Extract the (x, y) coordinate from the center of the cell holding the provided text.  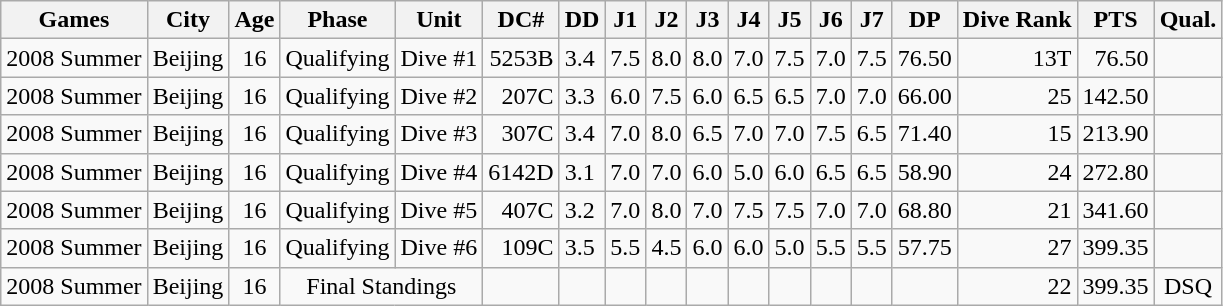
207C (521, 96)
213.90 (1116, 134)
DC# (521, 20)
Qual. (1188, 20)
3.5 (582, 248)
66.00 (924, 96)
J6 (830, 20)
Games (74, 20)
341.60 (1116, 210)
Dive #2 (439, 96)
Dive #4 (439, 172)
J3 (708, 20)
Age (254, 20)
Phase (338, 20)
Unit (439, 20)
DP (924, 20)
Dive #1 (439, 58)
272.80 (1116, 172)
City (188, 20)
Final Standings (382, 286)
68.80 (924, 210)
DD (582, 20)
Dive Rank (1017, 20)
6142D (521, 172)
5253B (521, 58)
22 (1017, 286)
71.40 (924, 134)
J7 (872, 20)
J4 (748, 20)
Dive #6 (439, 248)
24 (1017, 172)
J2 (666, 20)
3.1 (582, 172)
Dive #3 (439, 134)
Dive #5 (439, 210)
58.90 (924, 172)
27 (1017, 248)
142.50 (1116, 96)
15 (1017, 134)
3.2 (582, 210)
PTS (1116, 20)
25 (1017, 96)
307C (521, 134)
13T (1017, 58)
407C (521, 210)
109C (521, 248)
J1 (626, 20)
4.5 (666, 248)
57.75 (924, 248)
J5 (790, 20)
21 (1017, 210)
DSQ (1188, 286)
3.3 (582, 96)
